Locate the cell with the specified text and output its (x, y) center coordinate. 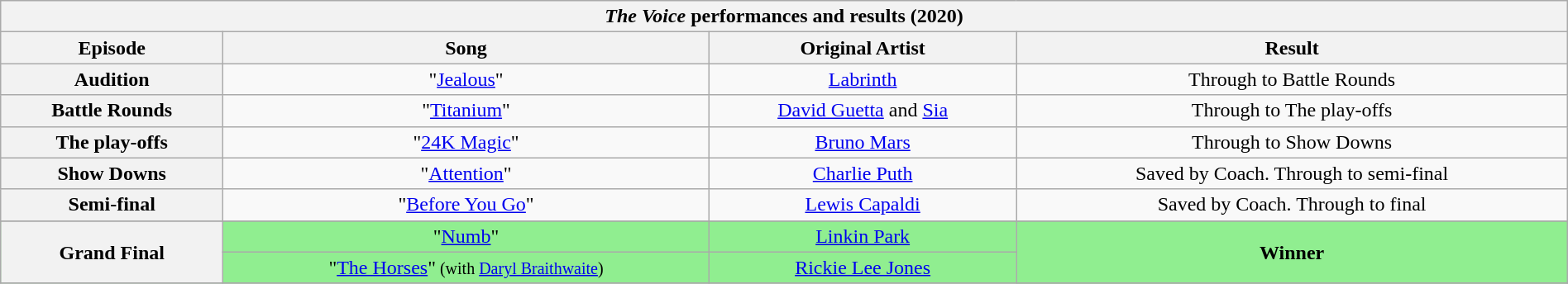
"Jealous" (466, 79)
"Numb" (466, 236)
Episode (112, 48)
Winner (1292, 252)
The Voice performances and results (2020) (784, 17)
Through to Show Downs (1292, 142)
David Guetta and Sia (863, 111)
"Before You Go" (466, 205)
Rickie Lee Jones (863, 267)
Song (466, 48)
Lewis Capaldi (863, 205)
Grand Final (112, 252)
"The Horses" (with Daryl Braithwaite) (466, 267)
Bruno Mars (863, 142)
The play-offs (112, 142)
Labrinth (863, 79)
Linkin Park (863, 236)
Original Artist (863, 48)
Semi-final (112, 205)
"Titanium" (466, 111)
Result (1292, 48)
"Attention" (466, 173)
Battle Rounds (112, 111)
Saved by Coach. Through to final (1292, 205)
Show Downs (112, 173)
Through to Battle Rounds (1292, 79)
Through to The play-offs (1292, 111)
Charlie Puth (863, 173)
Audition (112, 79)
Saved by Coach. Through to semi-final (1292, 173)
"24K Magic" (466, 142)
